Return the (x, y) coordinate for the center point of the cell that contains the specified text.  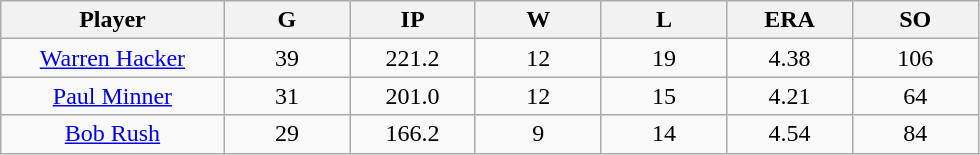
Warren Hacker (112, 58)
Player (112, 20)
4.54 (790, 134)
19 (664, 58)
IP (413, 20)
166.2 (413, 134)
106 (915, 58)
9 (538, 134)
221.2 (413, 58)
84 (915, 134)
4.21 (790, 96)
SO (915, 20)
29 (287, 134)
4.38 (790, 58)
ERA (790, 20)
G (287, 20)
15 (664, 96)
Paul Minner (112, 96)
64 (915, 96)
39 (287, 58)
14 (664, 134)
31 (287, 96)
201.0 (413, 96)
W (538, 20)
L (664, 20)
Bob Rush (112, 134)
